Detect which cell encompasses the target text, then output its [x, y] center coordinate. 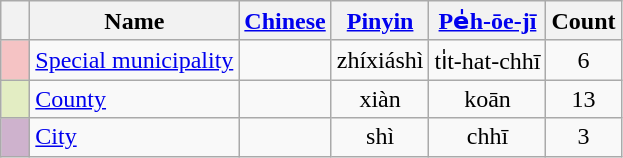
koān [488, 99]
Name [134, 21]
chhī [488, 137]
zhíxiáshì [380, 60]
13 [584, 99]
Special municipality [134, 60]
Count [584, 21]
City [134, 137]
xiàn [380, 99]
Chinese [285, 21]
County [134, 99]
6 [584, 60]
Pe̍h-ōe-jī [488, 21]
shì [380, 137]
3 [584, 137]
Pinyin [380, 21]
ti̍t-hat-chhī [488, 60]
